Capture the cell that displays the provided text and extract its [x, y] central coordinate. 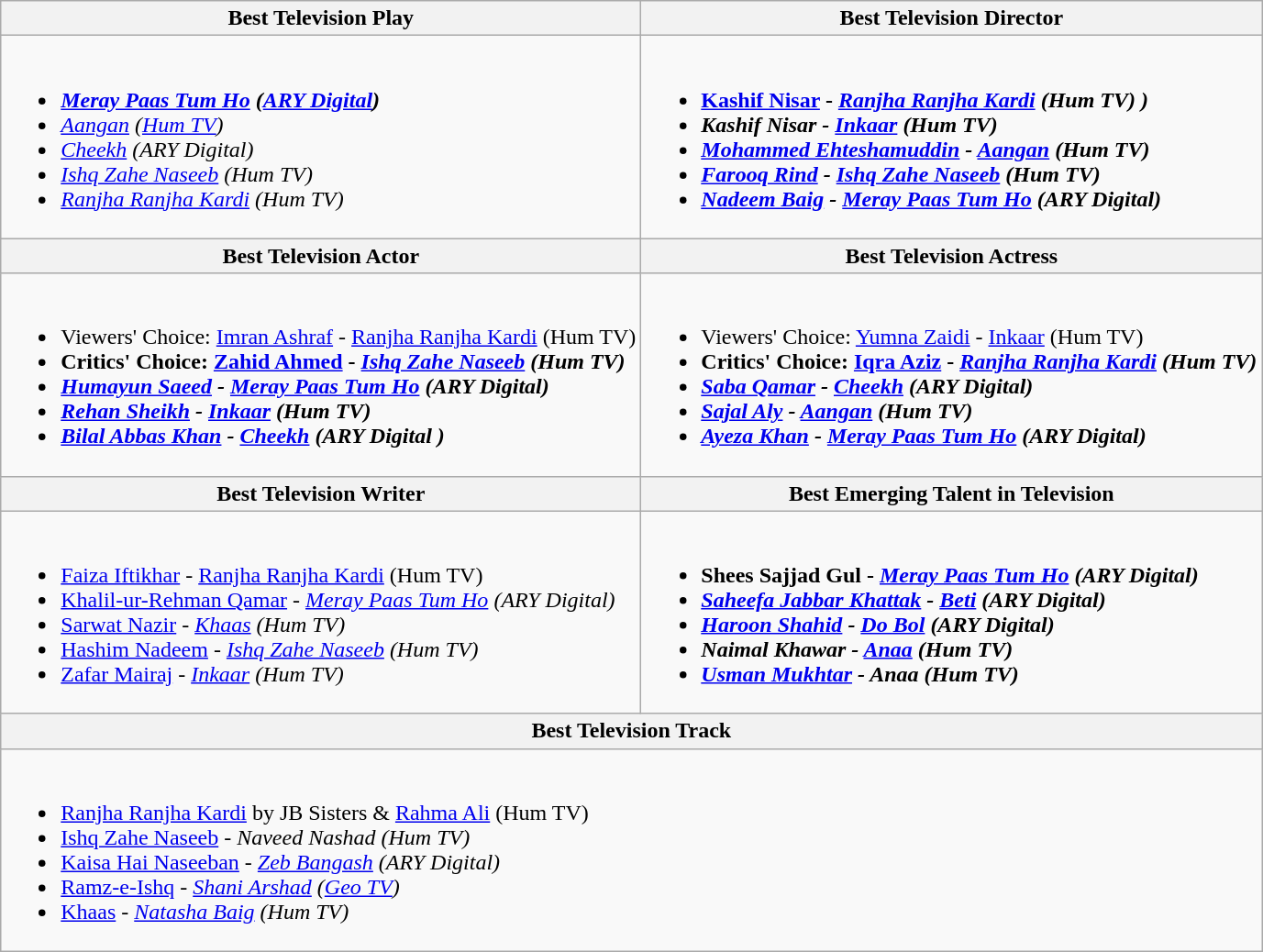
Best Television Director [952, 18]
Meray Paas Tum Ho (ARY Digital)Aangan (Hum TV)Cheekh (ARY Digital)Ishq Zahe Naseeb (Hum TV)Ranjha Ranjha Kardi (Hum TV) [321, 138]
Best Television Play [321, 18]
Best Television Actor [321, 256]
Best Television Actress [952, 256]
Best Emerging Talent in Television [952, 493]
Best Television Track [631, 731]
Best Television Writer [321, 493]
